Return the [x, y] coordinate for the center point of the cell that contains the specified text.  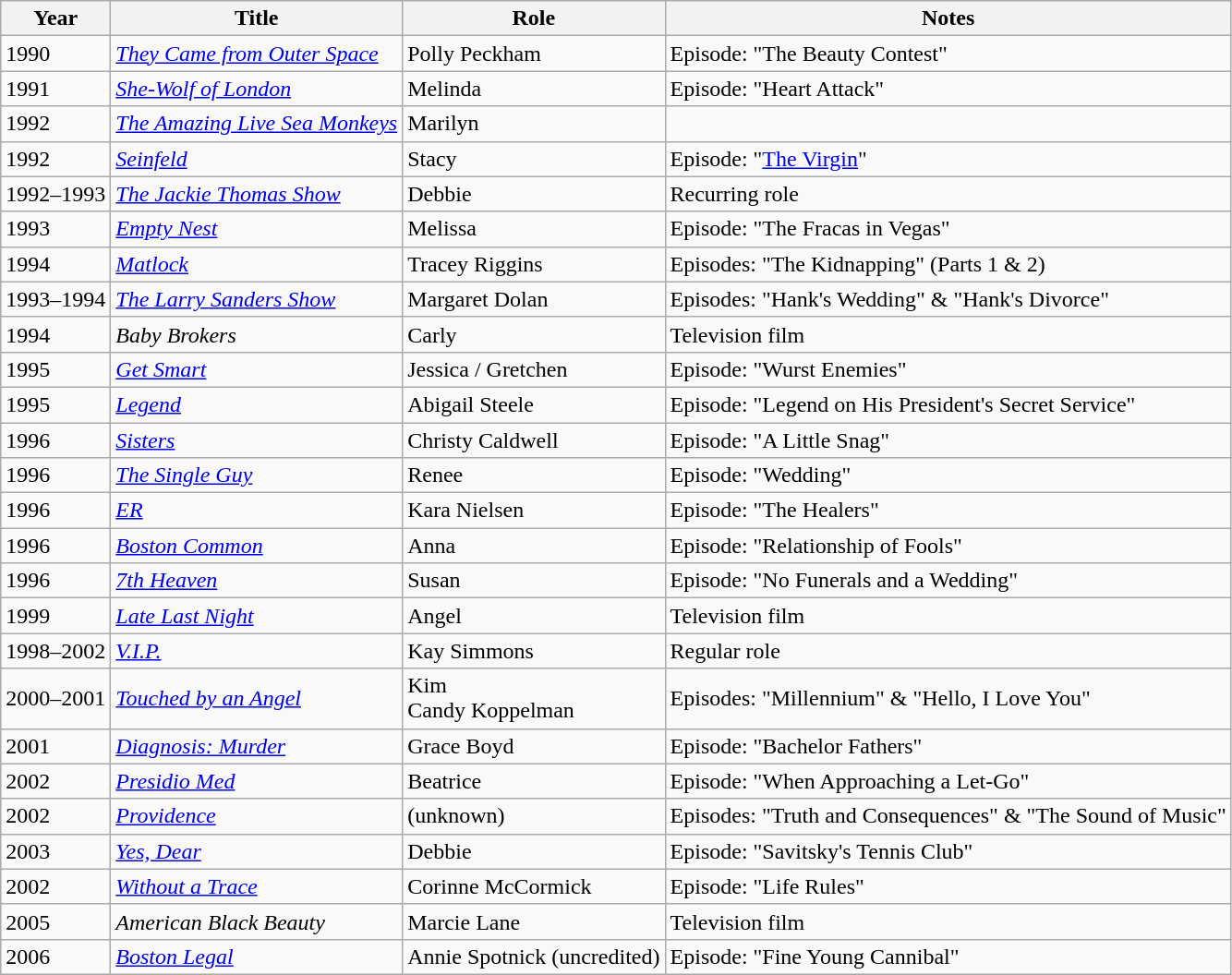
Matlock [257, 264]
Corinne McCormick [534, 886]
Episode: "Heart Attack" [948, 89]
Baby Brokers [257, 334]
2003 [55, 851]
Christy Caldwell [534, 440]
Legend [257, 404]
1998–2002 [55, 651]
1993–1994 [55, 299]
Episode: "Wurst Enemies" [948, 369]
Get Smart [257, 369]
Marcie Lane [534, 921]
Angel [534, 616]
Yes, Dear [257, 851]
V.I.P. [257, 651]
KimCandy Koppelman [534, 698]
Episode: "Wedding" [948, 475]
Touched by an Angel [257, 698]
Abigail Steele [534, 404]
Episode: "Legend on His President's Secret Service" [948, 404]
Notes [948, 18]
7th Heaven [257, 581]
Renee [534, 475]
Anna [534, 546]
Year [55, 18]
1999 [55, 616]
2001 [55, 746]
2006 [55, 957]
American Black Beauty [257, 921]
Title [257, 18]
Boston Legal [257, 957]
Marilyn [534, 124]
Episodes: "Millennium" & "Hello, I Love You" [948, 698]
1991 [55, 89]
Annie Spotnick (uncredited) [534, 957]
Episode: "A Little Snag" [948, 440]
Susan [534, 581]
Jessica / Gretchen [534, 369]
They Came from Outer Space [257, 54]
Sisters [257, 440]
The Single Guy [257, 475]
Episode: "The Healers" [948, 511]
Regular role [948, 651]
Stacy [534, 159]
Without a Trace [257, 886]
Melissa [534, 229]
Late Last Night [257, 616]
ER [257, 511]
2000–2001 [55, 698]
Episode: "When Approaching a Let-Go" [948, 781]
Tracey Riggins [534, 264]
1993 [55, 229]
Presidio Med [257, 781]
Episode: "The Fracas in Vegas" [948, 229]
Grace Boyd [534, 746]
Beatrice [534, 781]
Episode: "Life Rules" [948, 886]
Kay Simmons [534, 651]
Episodes: "The Kidnapping" (Parts 1 & 2) [948, 264]
Episode: "Bachelor Fathers" [948, 746]
1992–1993 [55, 194]
The Larry Sanders Show [257, 299]
1990 [55, 54]
2005 [55, 921]
Episode: "The Virgin" [948, 159]
Seinfeld [257, 159]
Episode: "Savitsky's Tennis Club" [948, 851]
Episode: "Fine Young Cannibal" [948, 957]
Episodes: "Truth and Consequences" & "The Sound of Music" [948, 816]
Melinda [534, 89]
The Amazing Live Sea Monkeys [257, 124]
Episode: "No Funerals and a Wedding" [948, 581]
Recurring role [948, 194]
Diagnosis: Murder [257, 746]
The Jackie Thomas Show [257, 194]
Episode: "The Beauty Contest" [948, 54]
Providence [257, 816]
Boston Common [257, 546]
Kara Nielsen [534, 511]
Polly Peckham [534, 54]
Empty Nest [257, 229]
(unknown) [534, 816]
Episodes: "Hank's Wedding" & "Hank's Divorce" [948, 299]
Episode: "Relationship of Fools" [948, 546]
Carly [534, 334]
Role [534, 18]
Margaret Dolan [534, 299]
She-Wolf of London [257, 89]
